Search for the cell housing the specified text and yield its (X, Y) center coordinate. 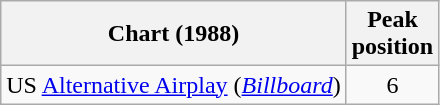
US Alternative Airplay (Billboard) (174, 85)
Peakposition (392, 34)
Chart (1988) (174, 34)
6 (392, 85)
